Find where the given text appears and provide that cell's center as [X, Y] coordinate. 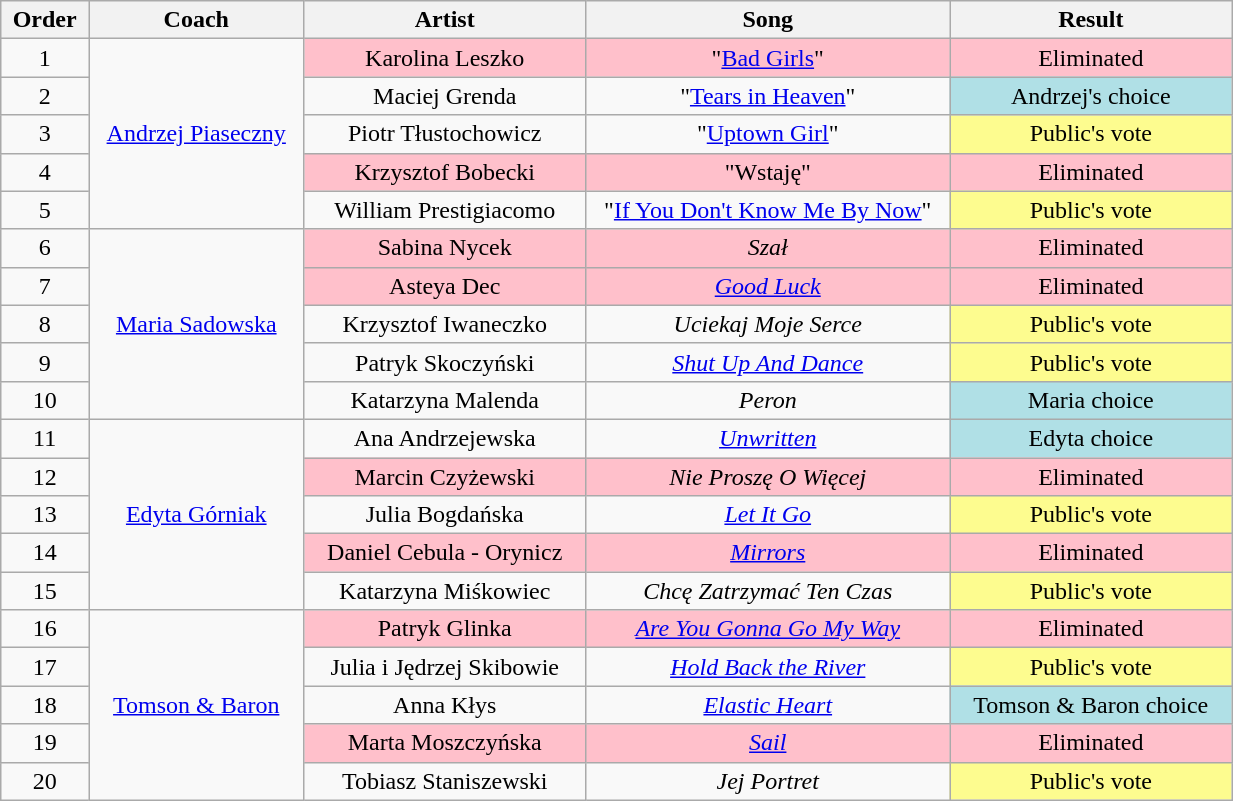
Patryk Skoczyński [445, 362]
Jej Portret [768, 781]
Anna Kłys [445, 705]
"Uptown Girl" [768, 134]
Tomson & Baron choice [1091, 705]
Maciej Grenda [445, 96]
7 [45, 286]
6 [45, 248]
Order [45, 20]
14 [45, 553]
"If You Don't Know Me By Now" [768, 210]
"Tears in Heaven" [768, 96]
11 [45, 438]
4 [45, 172]
Tomson & Baron [196, 705]
Edyta Górniak [196, 514]
Karolina Leszko [445, 58]
Are You Gonna Go My Way [768, 629]
Katarzyna Malenda [445, 400]
Marcin Czyżewski [445, 477]
19 [45, 743]
10 [45, 400]
Patryk Glinka [445, 629]
Szał [768, 248]
Piotr Tłustochowicz [445, 134]
9 [45, 362]
Julia i Jędrzej Skibowie [445, 667]
Sail [768, 743]
Let It Go [768, 515]
Katarzyna Miśkowiec [445, 591]
Marta Moszczyńska [445, 743]
Sabina Nycek [445, 248]
1 [45, 58]
Andrzej's choice [1091, 96]
Edyta choice [1091, 438]
Julia Bogdańska [445, 515]
Krzysztof Bobecki [445, 172]
8 [45, 324]
5 [45, 210]
18 [45, 705]
"Wstaję" [768, 172]
Shut Up And Dance [768, 362]
Mirrors [768, 553]
16 [45, 629]
Ana Andrzejewska [445, 438]
Maria choice [1091, 400]
2 [45, 96]
Hold Back the River [768, 667]
William Prestigiacomo [445, 210]
Song [768, 20]
Artist [445, 20]
Chcę Zatrzymać Ten Czas [768, 591]
Elastic Heart [768, 705]
Peron [768, 400]
Asteya Dec [445, 286]
Uciekaj Moje Serce [768, 324]
"Bad Girls" [768, 58]
Andrzej Piaseczny [196, 134]
Result [1091, 20]
20 [45, 781]
Unwritten [768, 438]
12 [45, 477]
Tobiasz Staniszewski [445, 781]
13 [45, 515]
Good Luck [768, 286]
Daniel Cebula - Orynicz [445, 553]
Nie Proszę O Więcej [768, 477]
Krzysztof Iwaneczko [445, 324]
Maria Sadowska [196, 324]
Coach [196, 20]
15 [45, 591]
17 [45, 667]
3 [45, 134]
